Pinpoint the cell where the given text exists, returning its (X, Y) midpoint coordinate. 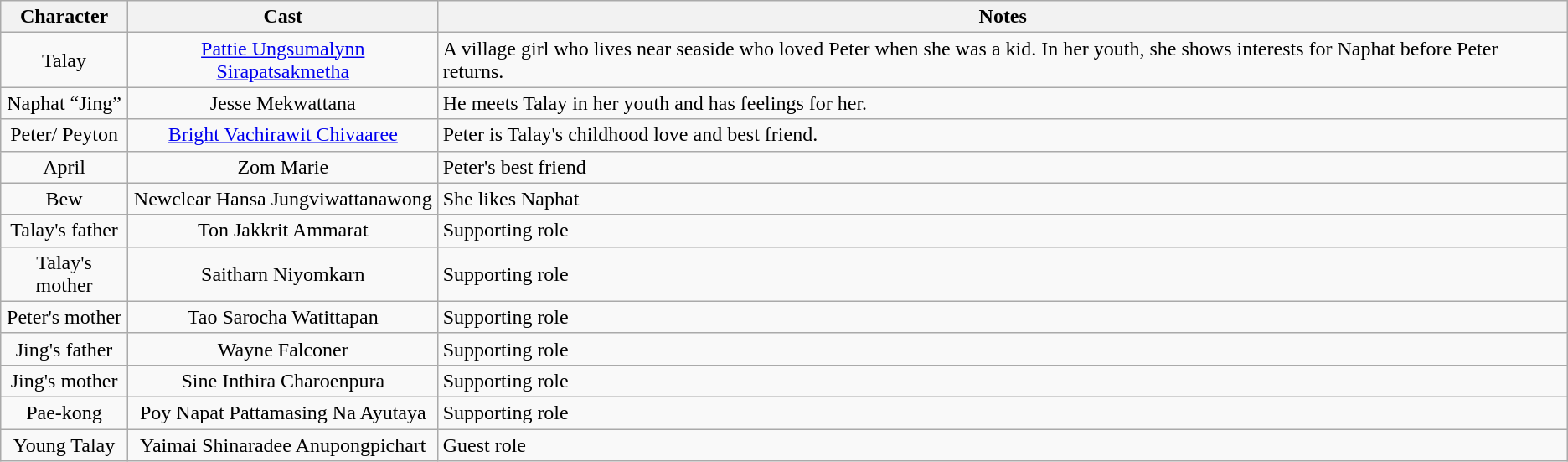
Naphat “Jing” (64, 103)
Wayne Falconer (283, 349)
Sine Inthira Charoenpura (283, 381)
Peter/ Peyton (64, 135)
Pattie Ungsumalynn Sirapatsakmetha (283, 60)
Talay (64, 60)
Notes (1003, 17)
Poy Napat Pattamasing Na Ayutaya (283, 413)
Jing's father (64, 349)
Saitharn Niyomkarn (283, 273)
Peter is Talay's childhood love and best friend. (1003, 135)
Talay's father (64, 231)
Character (64, 17)
Guest role (1003, 445)
Ton Jakkrit Ammarat (283, 231)
Peter's mother (64, 317)
Talay's mother (64, 273)
Jing's mother (64, 381)
Zom Marie (283, 167)
Bew (64, 199)
Newclear Hansa Jungviwattanawong (283, 199)
Bright Vachirawit Chivaaree (283, 135)
She likes Naphat (1003, 199)
Jesse Mekwattana (283, 103)
Cast (283, 17)
Yaimai Shinaradee Anupongpichart (283, 445)
Peter's best friend (1003, 167)
April (64, 167)
Young Talay (64, 445)
He meets Talay in her youth and has feelings for her. (1003, 103)
Pae-kong (64, 413)
A village girl who lives near seaside who loved Peter when she was a kid. In her youth, she shows interests for Naphat before Peter returns. (1003, 60)
Tao Sarocha Watittapan (283, 317)
